Search for the cell housing the specified text and yield its (x, y) center coordinate. 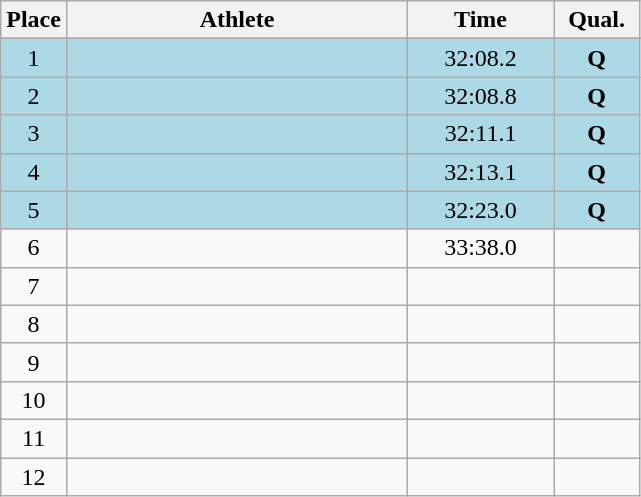
8 (34, 324)
32:08.2 (481, 58)
32:23.0 (481, 210)
Qual. (597, 20)
Time (481, 20)
9 (34, 362)
7 (34, 286)
10 (34, 400)
32:13.1 (481, 172)
6 (34, 248)
32:11.1 (481, 134)
12 (34, 477)
Place (34, 20)
2 (34, 96)
1 (34, 58)
5 (34, 210)
3 (34, 134)
33:38.0 (481, 248)
Athlete (236, 20)
11 (34, 438)
32:08.8 (481, 96)
4 (34, 172)
